For the text-containing cell, return its midpoint in (X, Y) coordinate format. 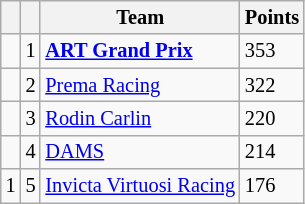
DAMS (140, 152)
214 (272, 152)
176 (272, 186)
2 (31, 85)
Prema Racing (140, 85)
Team (140, 17)
353 (272, 51)
Rodin Carlin (140, 118)
4 (31, 152)
Invicta Virtuosi Racing (140, 186)
5 (31, 186)
Points (272, 17)
322 (272, 85)
ART Grand Prix (140, 51)
220 (272, 118)
3 (31, 118)
